Locate the cell with the specified text and output its [x, y] center coordinate. 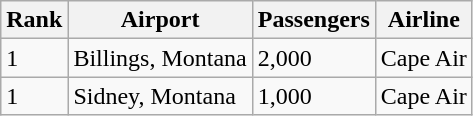
Airline [424, 20]
Sidney, Montana [160, 96]
Airport [160, 20]
Billings, Montana [160, 58]
Passengers [314, 20]
Rank [34, 20]
1,000 [314, 96]
2,000 [314, 58]
